Determine the [x, y] coordinate at the center of the cell enclosing the given text.  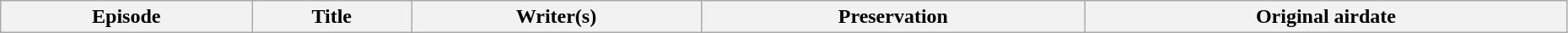
Writer(s) [557, 17]
Original airdate [1326, 17]
Title [332, 17]
Episode [127, 17]
Preservation [892, 17]
